Find where the given text appears and provide that cell's center as [x, y] coordinate. 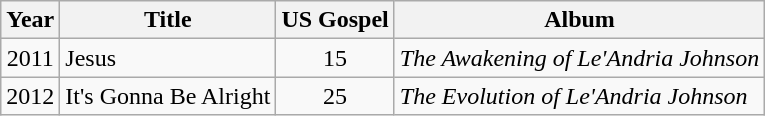
25 [335, 96]
The Evolution of Le'Andria Johnson [579, 96]
2012 [30, 96]
Jesus [168, 58]
The Awakening of Le'Andria Johnson [579, 58]
Title [168, 20]
Year [30, 20]
Album [579, 20]
US Gospel [335, 20]
15 [335, 58]
2011 [30, 58]
It's Gonna Be Alright [168, 96]
